Locate the cell with the specified text and output its [X, Y] center coordinate. 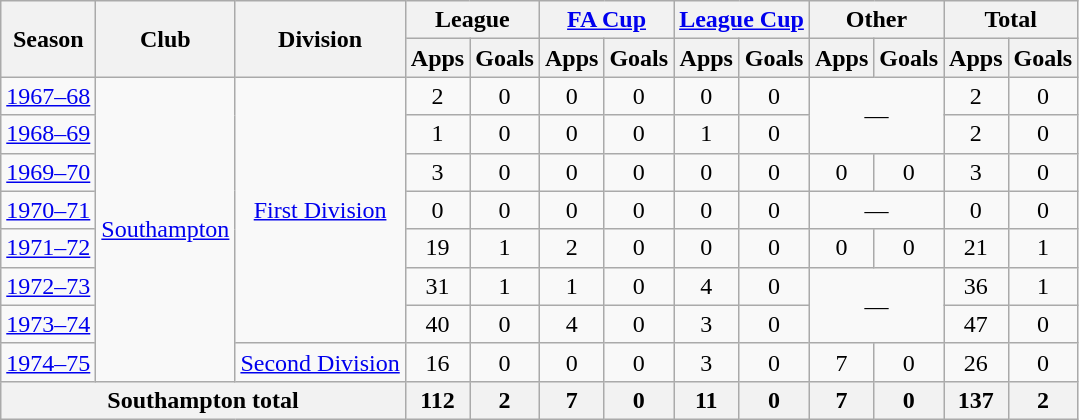
40 [437, 324]
31 [437, 286]
1969–70 [48, 172]
1971–72 [48, 248]
Season [48, 39]
11 [706, 400]
Southampton [166, 229]
First Division [320, 210]
Other [876, 20]
16 [437, 362]
Total [1011, 20]
36 [976, 286]
1967–68 [48, 96]
1970–71 [48, 210]
47 [976, 324]
1968–69 [48, 134]
21 [976, 248]
19 [437, 248]
Division [320, 39]
League Cup [742, 20]
1974–75 [48, 362]
Southampton total [204, 400]
1973–74 [48, 324]
112 [437, 400]
137 [976, 400]
Club [166, 39]
1972–73 [48, 286]
FA Cup [606, 20]
26 [976, 362]
Second Division [320, 362]
League [472, 20]
